Return [x, y] of the center of cell containing provided text 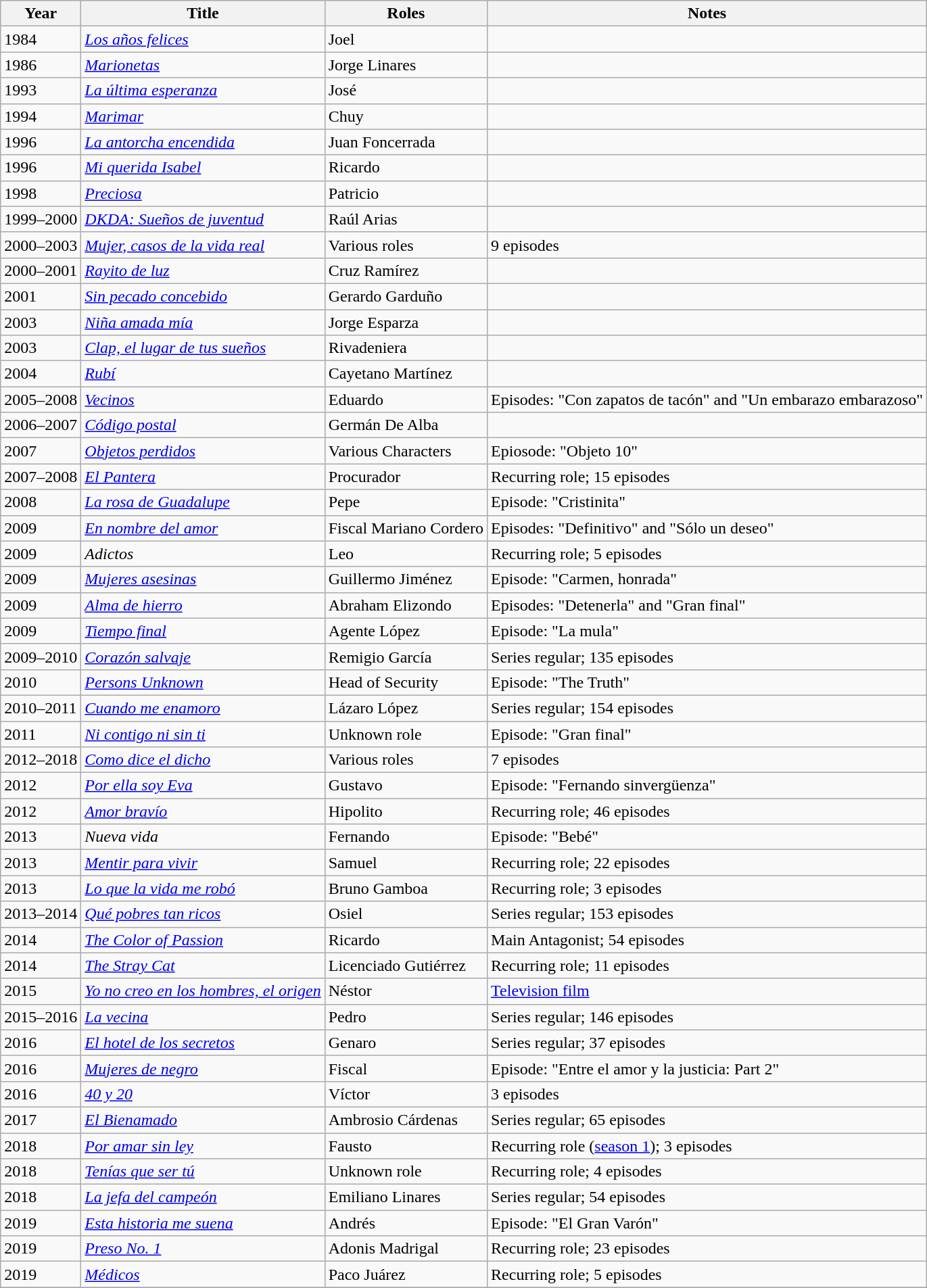
2017 [41, 1120]
Year [41, 14]
Episode: "Entre el amor y la justicia: Part 2" [707, 1068]
1994 [41, 116]
Roles [406, 14]
2012–2018 [41, 760]
Juan Foncerrada [406, 142]
1999–2000 [41, 219]
Epiosode: "Objeto 10" [707, 451]
Clap, el lugar de tus sueños [203, 348]
Eduardo [406, 400]
Paco Juárez [406, 1274]
Joel [406, 39]
Como dice el dicho [203, 760]
Yo no creo en los hombres, el origen [203, 991]
Mujeres de negro [203, 1068]
2015–2016 [41, 1017]
Amor bravío [203, 811]
Recurring role; 46 episodes [707, 811]
2009–2010 [41, 657]
Lo que la vida me robó [203, 888]
Rivadeniera [406, 348]
Gustavo [406, 786]
9 episodes [707, 245]
Episode: "La mula" [707, 631]
Episode: "El Gran Varón" [707, 1223]
Néstor [406, 991]
3 episodes [707, 1094]
Médicos [203, 1274]
Patricio [406, 193]
Series regular; 154 episodes [707, 708]
Por ella soy Eva [203, 786]
Episode: "The Truth" [707, 682]
Agente López [406, 631]
The Color of Passion [203, 940]
El Pantera [203, 477]
Remigio García [406, 657]
Qué pobres tan ricos [203, 914]
En nombre del amor [203, 528]
Ni contigo ni sin ti [203, 734]
1984 [41, 39]
1998 [41, 193]
Cayetano Martínez [406, 374]
Fernando [406, 837]
Series regular; 37 episodes [707, 1043]
Los años felices [203, 39]
Código postal [203, 425]
Fiscal Mariano Cordero [406, 528]
Pepe [406, 502]
Víctor [406, 1094]
Episode: "Gran final" [707, 734]
2013–2014 [41, 914]
Emiliano Linares [406, 1197]
Adonis Madrigal [406, 1249]
Osiel [406, 914]
Episodes: "Con zapatos de tacón" and "Un embarazo embarazoso" [707, 400]
Lázaro López [406, 708]
Fiscal [406, 1068]
Recurring role; 22 episodes [707, 863]
Persons Unknown [203, 682]
Episodes: "Detenerla" and "Gran final" [707, 605]
Episode: "Carmen, honrada" [707, 579]
Various Characters [406, 451]
2015 [41, 991]
Sin pecado concebido [203, 296]
Series regular; 153 episodes [707, 914]
Genaro [406, 1043]
40 y 20 [203, 1094]
Episodes: "Definitivo" and "Sólo un deseo" [707, 528]
Vecinos [203, 400]
Por amar sin ley [203, 1146]
Jorge Linares [406, 65]
The Stray Cat [203, 965]
Rubí [203, 374]
Jorge Esparza [406, 323]
Licenciado Gutiérrez [406, 965]
Ambrosio Cárdenas [406, 1120]
Recurring role; 23 episodes [707, 1249]
2004 [41, 374]
Series regular; 146 episodes [707, 1017]
Recurring role; 11 episodes [707, 965]
La rosa de Guadalupe [203, 502]
2000–2001 [41, 270]
Episode: "Fernando sinvergüenza" [707, 786]
Episode: "Cristinita" [707, 502]
Recurring role; 15 episodes [707, 477]
Tenías que ser tú [203, 1172]
Recurring role (season 1); 3 episodes [707, 1146]
2000–2003 [41, 245]
Raúl Arias [406, 219]
Rayito de luz [203, 270]
José [406, 91]
Corazón salvaje [203, 657]
Hipolito [406, 811]
Series regular; 54 episodes [707, 1197]
2008 [41, 502]
Series regular; 65 episodes [707, 1120]
Guillermo Jiménez [406, 579]
El hotel de los secretos [203, 1043]
Marimar [203, 116]
Recurring role; 3 episodes [707, 888]
DKDA: Sueños de juventud [203, 219]
1993 [41, 91]
La última esperanza [203, 91]
2007–2008 [41, 477]
Mentir para vivir [203, 863]
Recurring role; 4 episodes [707, 1172]
2010 [41, 682]
Chuy [406, 116]
Preso No. 1 [203, 1249]
2011 [41, 734]
Procurador [406, 477]
Notes [707, 14]
Episode: "Bebé" [707, 837]
Cuando me enamoro [203, 708]
2007 [41, 451]
Series regular; 135 episodes [707, 657]
Main Antagonist; 54 episodes [707, 940]
Adictos [203, 554]
Television film [707, 991]
Cruz Ramírez [406, 270]
Preciosa [203, 193]
Abraham Elizondo [406, 605]
2001 [41, 296]
Esta historia me suena [203, 1223]
1986 [41, 65]
Fausto [406, 1146]
Mujer, casos de la vida real [203, 245]
Objetos perdidos [203, 451]
Andrés [406, 1223]
Mujeres asesinas [203, 579]
Nueva vida [203, 837]
Tiempo final [203, 631]
2005–2008 [41, 400]
Germán De Alba [406, 425]
La vecina [203, 1017]
Niña amada mía [203, 323]
Gerardo Garduño [406, 296]
El Bienamado [203, 1120]
Samuel [406, 863]
Head of Security [406, 682]
Title [203, 14]
Alma de hierro [203, 605]
2010–2011 [41, 708]
Leo [406, 554]
La antorcha encendida [203, 142]
Mi querida Isabel [203, 168]
Marionetas [203, 65]
7 episodes [707, 760]
La jefa del campeón [203, 1197]
2006–2007 [41, 425]
Pedro [406, 1017]
Bruno Gamboa [406, 888]
